Find where the given text appears and provide that cell's center as [X, Y] coordinate. 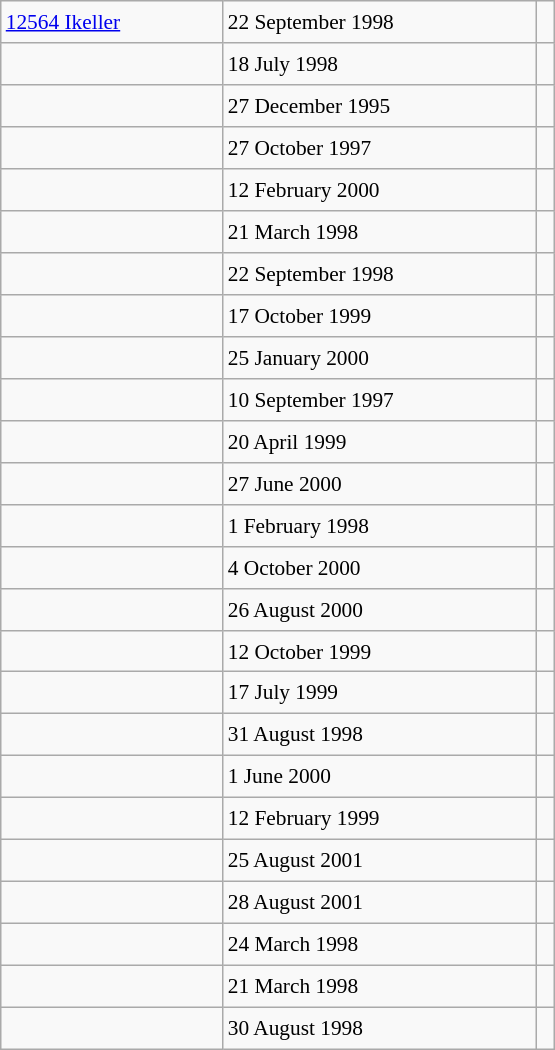
12 February 2000 [380, 190]
24 March 1998 [380, 945]
20 April 1999 [380, 441]
28 August 2001 [380, 903]
26 August 2000 [380, 609]
30 August 1998 [380, 1028]
27 June 2000 [380, 483]
17 July 1999 [380, 693]
12 October 1999 [380, 651]
17 October 1999 [380, 316]
27 October 1997 [380, 148]
10 September 1997 [380, 399]
12 February 1999 [380, 819]
1 February 1998 [380, 525]
27 December 1995 [380, 106]
31 August 1998 [380, 735]
25 August 2001 [380, 861]
1 June 2000 [380, 777]
18 July 1998 [380, 64]
12564 Ikeller [112, 22]
4 October 2000 [380, 567]
25 January 2000 [380, 358]
